Determine the [X, Y] coordinate at the center of the cell enclosing the given text.  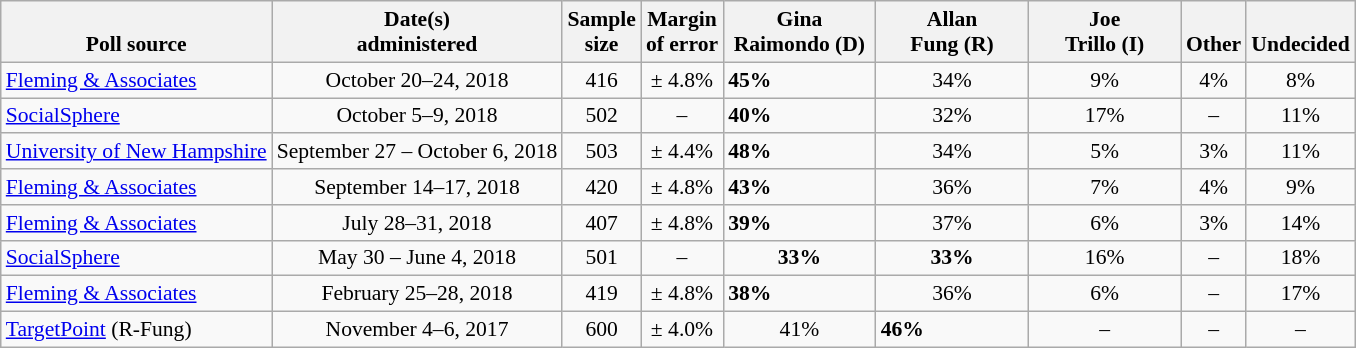
419 [601, 294]
503 [601, 152]
8% [1300, 80]
Date(s)administered [418, 32]
416 [601, 80]
7% [1104, 187]
Poll source [136, 32]
45% [800, 80]
AllanFung (R) [952, 32]
October 5–9, 2018 [418, 116]
October 20–24, 2018 [418, 80]
September 27 – October 6, 2018 [418, 152]
14% [1300, 223]
37% [952, 223]
February 25–28, 2018 [418, 294]
46% [952, 330]
600 [601, 330]
39% [800, 223]
16% [1104, 258]
Samplesize [601, 32]
Undecided [1300, 32]
48% [800, 152]
JoeTrillo (I) [1104, 32]
September 14–17, 2018 [418, 187]
May 30 – June 4, 2018 [418, 258]
November 4–6, 2017 [418, 330]
18% [1300, 258]
502 [601, 116]
TargetPoint (R-Fung) [136, 330]
420 [601, 187]
38% [800, 294]
43% [800, 187]
41% [800, 330]
Other [1214, 32]
± 4.0% [682, 330]
July 28–31, 2018 [418, 223]
32% [952, 116]
407 [601, 223]
40% [800, 116]
GinaRaimondo (D) [800, 32]
University of New Hampshire [136, 152]
5% [1104, 152]
501 [601, 258]
± 4.4% [682, 152]
Marginof error [682, 32]
